Return the (x, y) coordinate for the center point of the cell that contains the specified text.  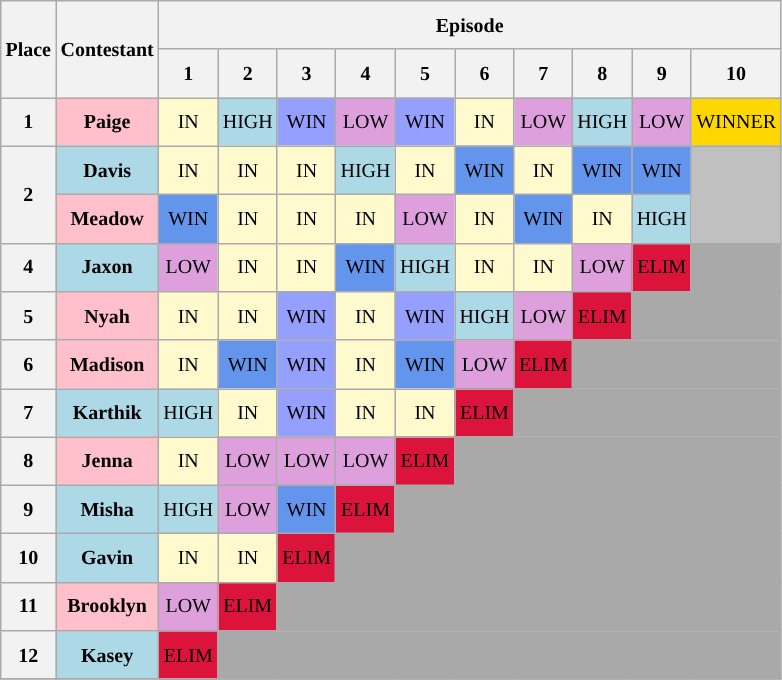
Misha (108, 510)
Paige (108, 122)
3 (306, 74)
Brooklyn (108, 607)
Gavin (108, 558)
Jenna (108, 461)
WINNER (736, 122)
Place (28, 50)
Nyah (108, 316)
Karthik (108, 413)
Jaxon (108, 267)
Contestant (108, 50)
Kasey (108, 655)
Episode (470, 25)
11 (28, 607)
12 (28, 655)
Meadow (108, 219)
Madison (108, 364)
Davis (108, 170)
